Detect which cell encompasses the target text, then output its (x, y) center coordinate. 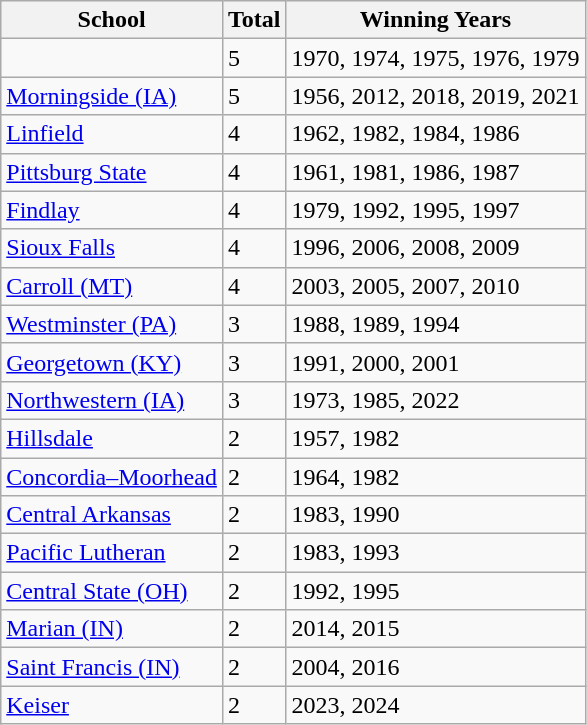
Concordia–Moorhead (112, 477)
1996, 2006, 2008, 2009 (436, 248)
Keiser (112, 705)
Marian (IN) (112, 629)
Sioux Falls (112, 248)
Pacific Lutheran (112, 553)
1988, 1989, 1994 (436, 324)
Morningside (IA) (112, 96)
Hillsdale (112, 438)
Saint Francis (IN) (112, 667)
1970, 1974, 1975, 1976, 1979 (436, 58)
Linfield (112, 134)
Westminster (PA) (112, 324)
Northwestern (IA) (112, 400)
Total (254, 20)
Central Arkansas (112, 515)
Winning Years (436, 20)
1992, 1995 (436, 591)
1991, 2000, 2001 (436, 362)
2004, 2016 (436, 667)
2023, 2024 (436, 705)
1961, 1981, 1986, 1987 (436, 172)
Central State (OH) (112, 591)
Carroll (MT) (112, 286)
Georgetown (KY) (112, 362)
1956, 2012, 2018, 2019, 2021 (436, 96)
School (112, 20)
Findlay (112, 210)
Pittsburg State (112, 172)
1962, 1982, 1984, 1986 (436, 134)
1983, 1993 (436, 553)
1957, 1982 (436, 438)
1964, 1982 (436, 477)
1979, 1992, 1995, 1997 (436, 210)
2003, 2005, 2007, 2010 (436, 286)
1983, 1990 (436, 515)
1973, 1985, 2022 (436, 400)
2014, 2015 (436, 629)
